Locate the cell with the specified text and output its [x, y] center coordinate. 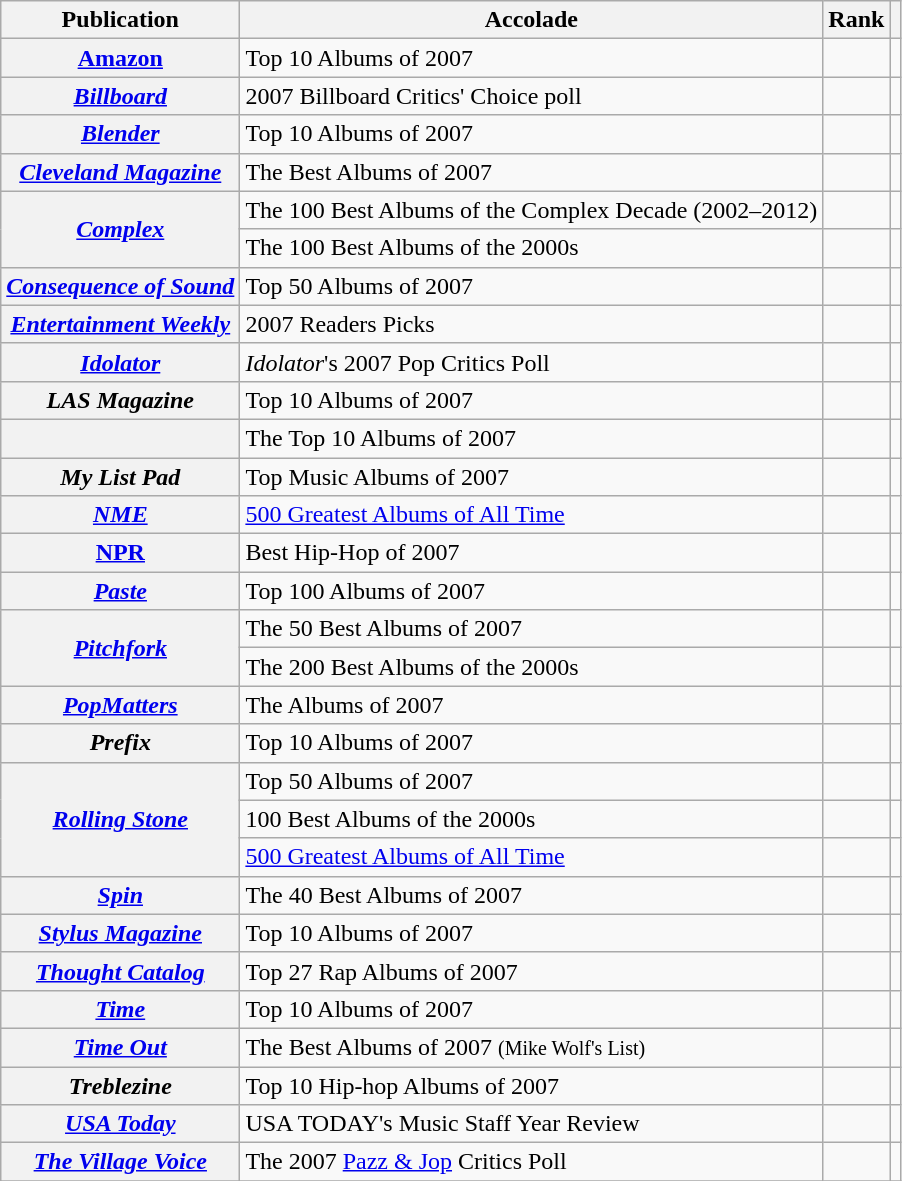
The 50 Best Albums of 2007 [532, 629]
Prefix [120, 743]
Amazon [120, 58]
Thought Catalog [120, 971]
The 40 Best Albums of 2007 [532, 895]
Idolator's 2007 Pop Critics Poll [532, 362]
Rolling Stone [120, 819]
Paste [120, 591]
Rank [856, 20]
PopMatters [120, 705]
Spin [120, 895]
Top 27 Rap Albums of 2007 [532, 971]
Time Out [120, 1047]
Consequence of Sound [120, 286]
Cleveland Magazine [120, 172]
The Best Albums of 2007 (Mike Wolf's List) [532, 1047]
The 100 Best Albums of the 2000s [532, 248]
Billboard [120, 96]
My List Pad [120, 477]
The 100 Best Albums of the Complex Decade (2002–2012) [532, 210]
The Albums of 2007 [532, 705]
The Village Voice [120, 1162]
Pitchfork [120, 648]
Publication [120, 20]
Blender [120, 134]
USA TODAY's Music Staff Year Review [532, 1124]
The Top 10 Albums of 2007 [532, 438]
NPR [120, 553]
Stylus Magazine [120, 933]
Best Hip-Hop of 2007 [532, 553]
Time [120, 1009]
The Best Albums of 2007 [532, 172]
NME [120, 515]
Complex [120, 229]
Idolator [120, 362]
Treblezine [120, 1085]
USA Today [120, 1124]
Top 100 Albums of 2007 [532, 591]
2007 Billboard Critics' Choice poll [532, 96]
The 200 Best Albums of the 2000s [532, 667]
LAS Magazine [120, 400]
Top Music Albums of 2007 [532, 477]
Accolade [532, 20]
Entertainment Weekly [120, 324]
2007 Readers Picks [532, 324]
The 2007 Pazz & Jop Critics Poll [532, 1162]
Top 10 Hip-hop Albums of 2007 [532, 1085]
100 Best Albums of the 2000s [532, 819]
